Search for the cell housing the specified text and yield its [x, y] center coordinate. 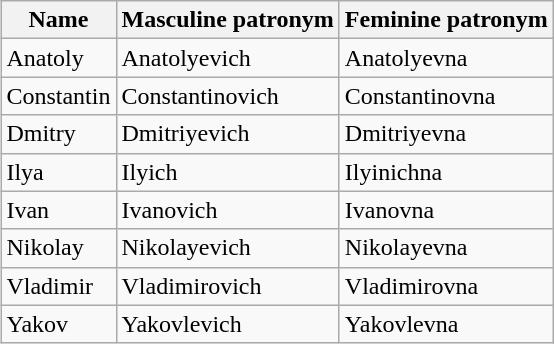
Yakovlevna [446, 324]
Feminine patronym [446, 20]
Ivanovna [446, 210]
Constantinovich [228, 96]
Name [58, 20]
Masculine patronym [228, 20]
Vladimirovna [446, 286]
Dmitriyevna [446, 134]
Yakov [58, 324]
Yakovlevich [228, 324]
Vladimirovich [228, 286]
Vladimir [58, 286]
Constantin [58, 96]
Nikolayevna [446, 248]
Constantinovna [446, 96]
Nikolay [58, 248]
Anatoly [58, 58]
Ivan [58, 210]
Ivanovich [228, 210]
Ilya [58, 172]
Ilyich [228, 172]
Ilyinichna [446, 172]
Nikolayevich [228, 248]
Anatolyevich [228, 58]
Dmitry [58, 134]
Anatolyevna [446, 58]
Dmitriyevich [228, 134]
